Return (X, Y) of the center of cell containing provided text 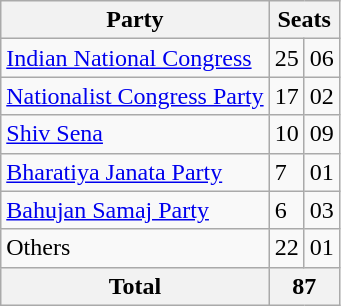
Nationalist Congress Party (135, 96)
10 (286, 134)
17 (286, 96)
Shiv Sena (135, 134)
Total (135, 286)
Indian National Congress (135, 58)
7 (286, 172)
Bharatiya Janata Party (135, 172)
Others (135, 248)
87 (304, 286)
25 (286, 58)
Party (135, 20)
02 (322, 96)
Seats (304, 20)
Bahujan Samaj Party (135, 210)
22 (286, 248)
03 (322, 210)
06 (322, 58)
6 (286, 210)
09 (322, 134)
